For the text-containing cell, return its midpoint in [X, Y] coordinate format. 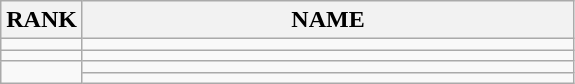
NAME [328, 20]
RANK [42, 20]
